Detect which cell encompasses the target text, then output its (x, y) center coordinate. 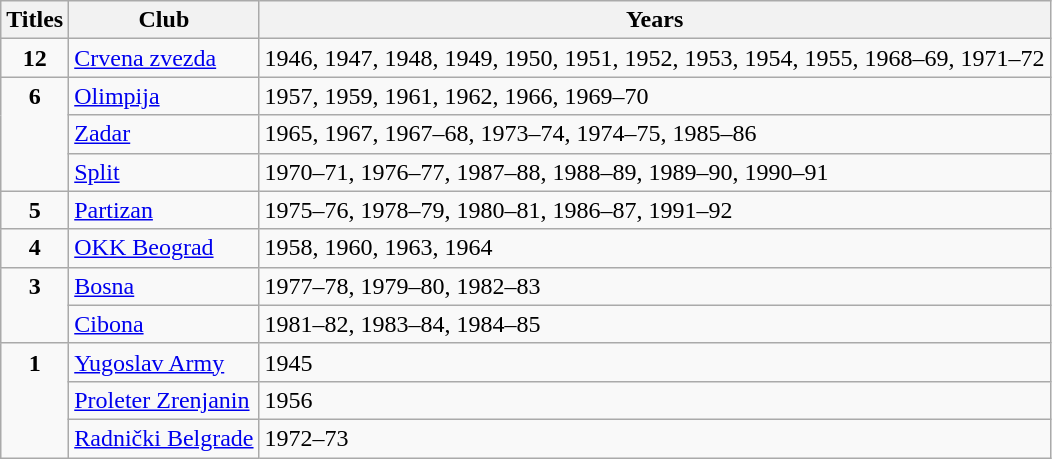
Yugoslav Army (164, 362)
1977–78, 1979–80, 1982–83 (654, 286)
1958, 1960, 1963, 1964 (654, 248)
Radnički Belgrade (164, 438)
3 (35, 305)
1965, 1967, 1967–68, 1973–74, 1974–75, 1985–86 (654, 134)
1946, 1947, 1948, 1949, 1950, 1951, 1952, 1953, 1954, 1955, 1968–69, 1971–72 (654, 58)
OKK Beograd (164, 248)
Bosna (164, 286)
Partizan (164, 210)
12 (35, 58)
5 (35, 210)
Titles (35, 20)
1975–76, 1978–79, 1980–81, 1986–87, 1991–92 (654, 210)
1956 (654, 400)
1970–71, 1976–77, 1987–88, 1988–89, 1989–90, 1990–91 (654, 172)
Club (164, 20)
Cibona (164, 324)
Proleter Zrenjanin (164, 400)
1981–82, 1983–84, 1984–85 (654, 324)
1972–73 (654, 438)
1957, 1959, 1961, 1962, 1966, 1969–70 (654, 96)
Olimpija (164, 96)
1945 (654, 362)
4 (35, 248)
1 (35, 400)
Zadar (164, 134)
Split (164, 172)
Crvena zvezda (164, 58)
6 (35, 134)
Years (654, 20)
